Identify which cell holds the provided text, then report its (X, Y) central coordinate. 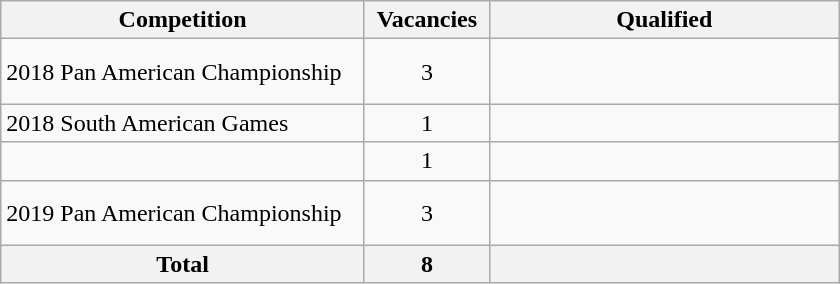
Total (183, 264)
8 (426, 264)
2019 Pan American Championship (183, 212)
Vacancies (426, 20)
2018 Pan American Championship (183, 72)
Qualified (664, 20)
2018 South American Games (183, 123)
Competition (183, 20)
